Output the (x, y) coordinate of the center of the cell containing the given text.  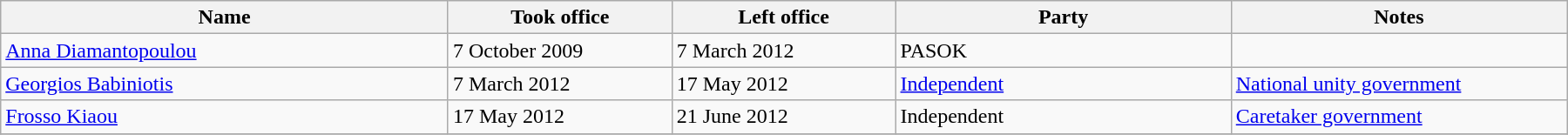
Frosso Kiaou (225, 117)
Name (225, 17)
Took office (559, 17)
Caretaker government (1399, 117)
Party (1063, 17)
Notes (1399, 17)
PASOK (1063, 51)
7 October 2009 (559, 51)
Anna Diamantopoulou (225, 51)
21 June 2012 (784, 117)
Georgios Babiniotis (225, 84)
National unity government (1399, 84)
Left office (784, 17)
